Detect which cell encompasses the target text, then output its (X, Y) center coordinate. 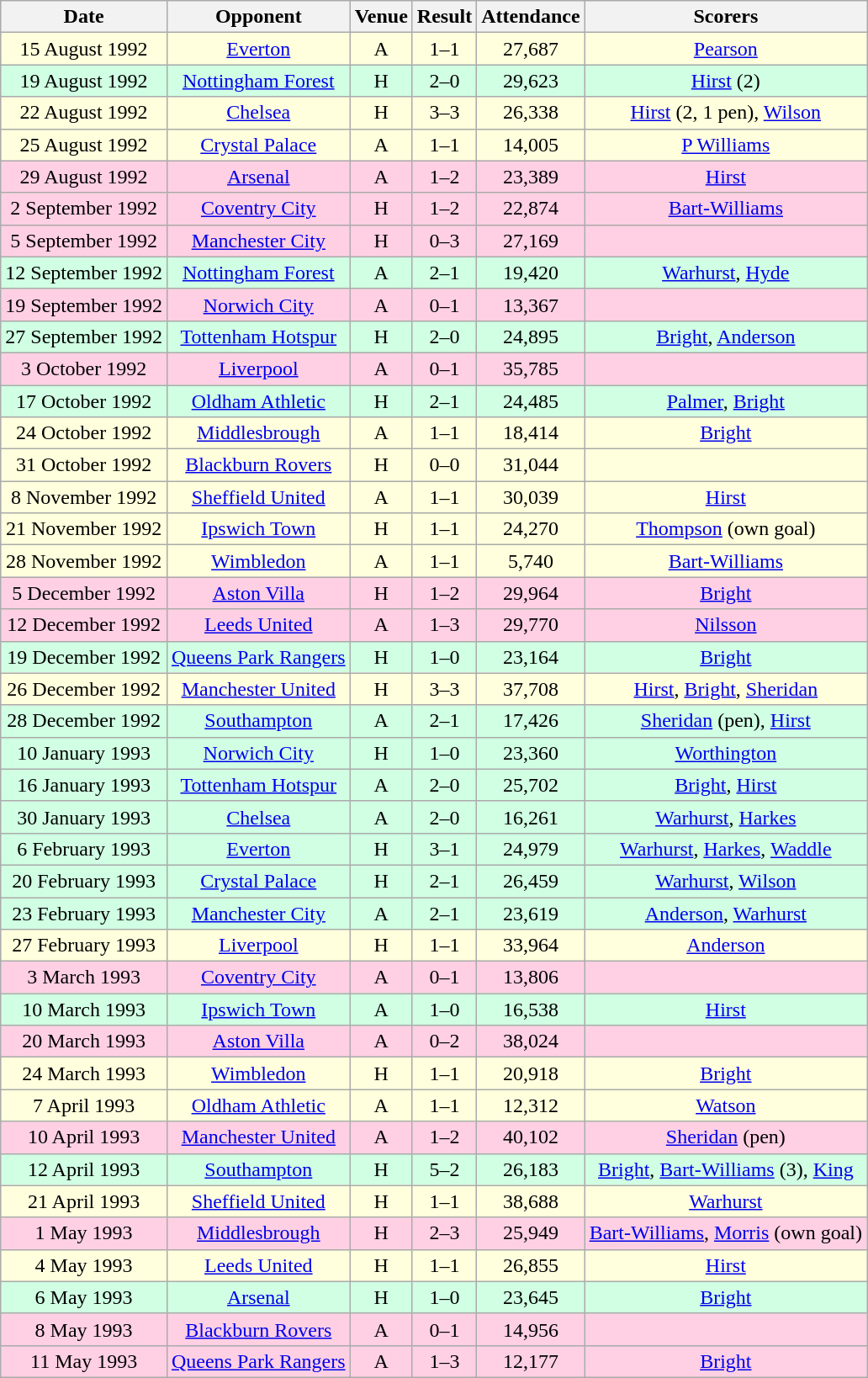
23,164 (531, 657)
10 January 1993 (84, 753)
31 October 1992 (84, 465)
Watson (725, 1105)
Sheridan (pen), Hirst (725, 721)
28 November 1992 (84, 561)
Warhurst, Hyde (725, 273)
11 May 1993 (84, 1361)
12 April 1993 (84, 1169)
26,338 (531, 113)
35,785 (531, 368)
25 August 1992 (84, 145)
27 February 1993 (84, 946)
Bright, Anderson (725, 337)
5–2 (444, 1169)
26,855 (531, 1265)
18,414 (531, 433)
25,949 (531, 1233)
19,420 (531, 273)
23 February 1993 (84, 913)
3 March 1993 (84, 978)
10 March 1993 (84, 1010)
Nilsson (725, 625)
8 May 1993 (84, 1329)
5 September 1992 (84, 241)
Scorers (725, 17)
0–2 (444, 1041)
25,702 (531, 785)
37,708 (531, 689)
30,039 (531, 497)
27 September 1992 (84, 337)
5,740 (531, 561)
Thompson (own goal) (725, 529)
26,459 (531, 881)
0–0 (444, 465)
Bright, Hirst (725, 785)
22,874 (531, 209)
24,270 (531, 529)
26 December 1992 (84, 689)
12,177 (531, 1361)
17 October 1992 (84, 401)
16,538 (531, 1010)
24 October 1992 (84, 433)
17,426 (531, 721)
23,619 (531, 913)
21 November 1992 (84, 529)
15 August 1992 (84, 49)
20 February 1993 (84, 881)
7 April 1993 (84, 1105)
Bart-Williams, Morris (own goal) (725, 1233)
29 August 1992 (84, 177)
38,024 (531, 1041)
27,687 (531, 49)
38,688 (531, 1201)
3–1 (444, 849)
12,312 (531, 1105)
16,261 (531, 817)
Warhurst, Harkes, Waddle (725, 849)
1 May 1993 (84, 1233)
16 January 1993 (84, 785)
2–3 (444, 1233)
29,623 (531, 81)
14,005 (531, 145)
Sheridan (pen) (725, 1137)
Result (444, 17)
10 April 1993 (84, 1137)
Palmer, Bright (725, 401)
26,183 (531, 1169)
24 March 1993 (84, 1073)
24,485 (531, 401)
33,964 (531, 946)
6 May 1993 (84, 1297)
12 December 1992 (84, 625)
13,806 (531, 978)
23,360 (531, 753)
14,956 (531, 1329)
27,169 (531, 241)
Anderson (725, 946)
28 December 1992 (84, 721)
Anderson, Warhurst (725, 913)
Opponent (258, 17)
Date (84, 17)
8 November 1992 (84, 497)
20,918 (531, 1073)
23,389 (531, 177)
19 September 1992 (84, 305)
31,044 (531, 465)
21 April 1993 (84, 1201)
Warhurst, Harkes (725, 817)
29,964 (531, 593)
12 September 1992 (84, 273)
5 December 1992 (84, 593)
Warhurst (725, 1201)
Hirst (2) (725, 81)
Bright, Bart-Williams (3), King (725, 1169)
Pearson (725, 49)
30 January 1993 (84, 817)
3 October 1992 (84, 368)
4 May 1993 (84, 1265)
19 August 1992 (84, 81)
24,895 (531, 337)
20 March 1993 (84, 1041)
22 August 1992 (84, 113)
19 December 1992 (84, 657)
P Williams (725, 145)
Attendance (531, 17)
23,645 (531, 1297)
6 February 1993 (84, 849)
Venue (381, 17)
Hirst, Bright, Sheridan (725, 689)
40,102 (531, 1137)
0–3 (444, 241)
2 September 1992 (84, 209)
24,979 (531, 849)
Hirst (2, 1 pen), Wilson (725, 113)
Warhurst, Wilson (725, 881)
Worthington (725, 753)
13,367 (531, 305)
29,770 (531, 625)
